Determine the [X, Y] coordinate at the center of the cell enclosing the given text.  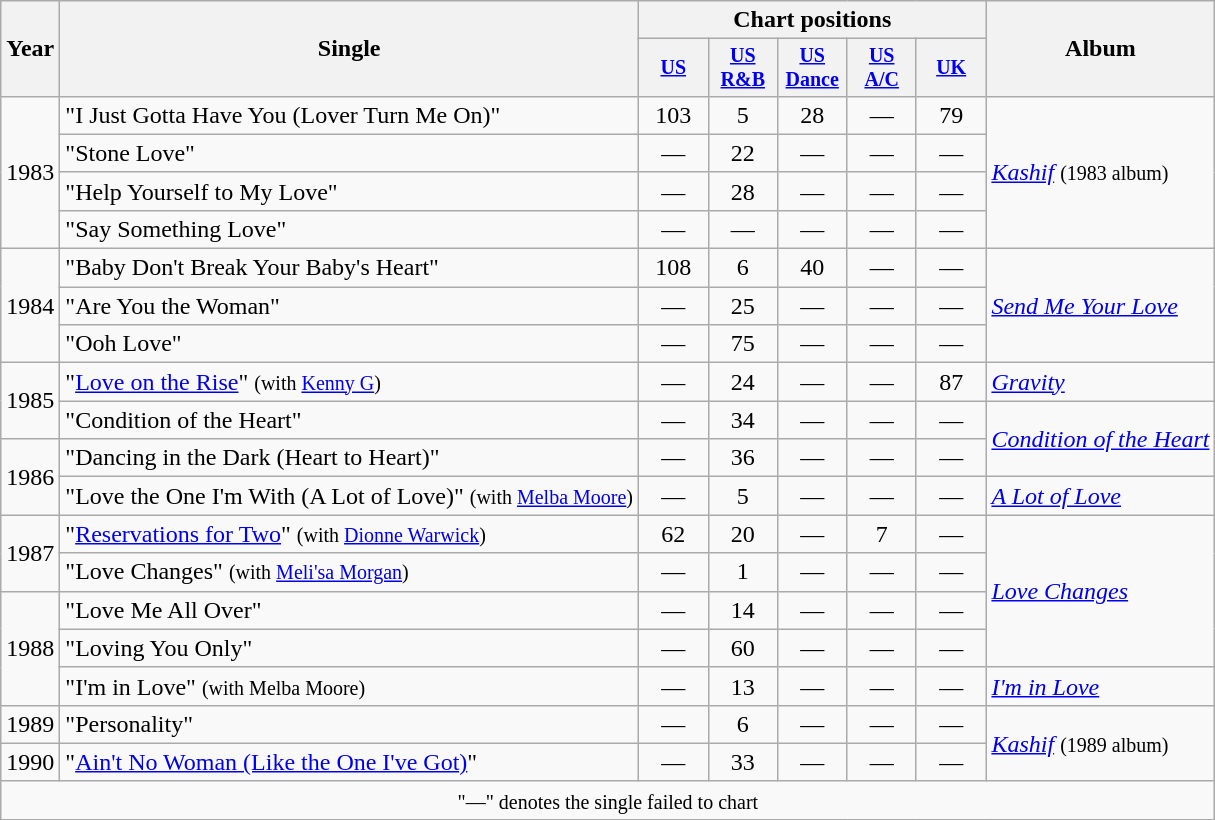
24 [742, 382]
"Love on the Rise" (with Kenny G) [350, 382]
62 [674, 534]
20 [742, 534]
"Are You the Woman" [350, 306]
1 [742, 572]
87 [950, 382]
"Ooh Love" [350, 344]
Album [1100, 49]
I'm in Love [1100, 686]
79 [950, 115]
Chart positions [812, 20]
Single [350, 49]
1988 [30, 648]
"I Just Gotta Have You (Lover Turn Me On)" [350, 115]
13 [742, 686]
"—" denotes the single failed to chart [608, 800]
1986 [30, 477]
UK [950, 68]
Year [30, 49]
33 [742, 762]
USDance [812, 68]
60 [742, 648]
Kashif (1983 album) [1100, 172]
"Love Changes" (with Meli'sa Morgan) [350, 572]
1983 [30, 172]
1985 [30, 401]
"Ain't No Woman (Like the One I've Got)" [350, 762]
1984 [30, 306]
34 [742, 420]
"Loving You Only" [350, 648]
25 [742, 306]
"Stone Love" [350, 153]
22 [742, 153]
"Say Something Love" [350, 229]
1990 [30, 762]
36 [742, 458]
"Personality" [350, 724]
40 [812, 268]
1987 [30, 553]
"I'm in Love" (with Melba Moore) [350, 686]
75 [742, 344]
USA/C [882, 68]
108 [674, 268]
"Reservations for Two" (with Dionne Warwick) [350, 534]
Send Me Your Love [1100, 306]
"Condition of the Heart" [350, 420]
7 [882, 534]
"Love the One I'm With (A Lot of Love)" (with Melba Moore) [350, 496]
103 [674, 115]
Love Changes [1100, 591]
14 [742, 610]
Kashif (1989 album) [1100, 743]
"Love Me All Over" [350, 610]
1989 [30, 724]
Condition of the Heart [1100, 439]
US [674, 68]
Gravity [1100, 382]
"Dancing in the Dark (Heart to Heart)" [350, 458]
USR&B [742, 68]
"Help Yourself to My Love" [350, 191]
A Lot of Love [1100, 496]
"Baby Don't Break Your Baby's Heart" [350, 268]
